From the cell containing the given text, extract its center point as [X, Y] coordinate. 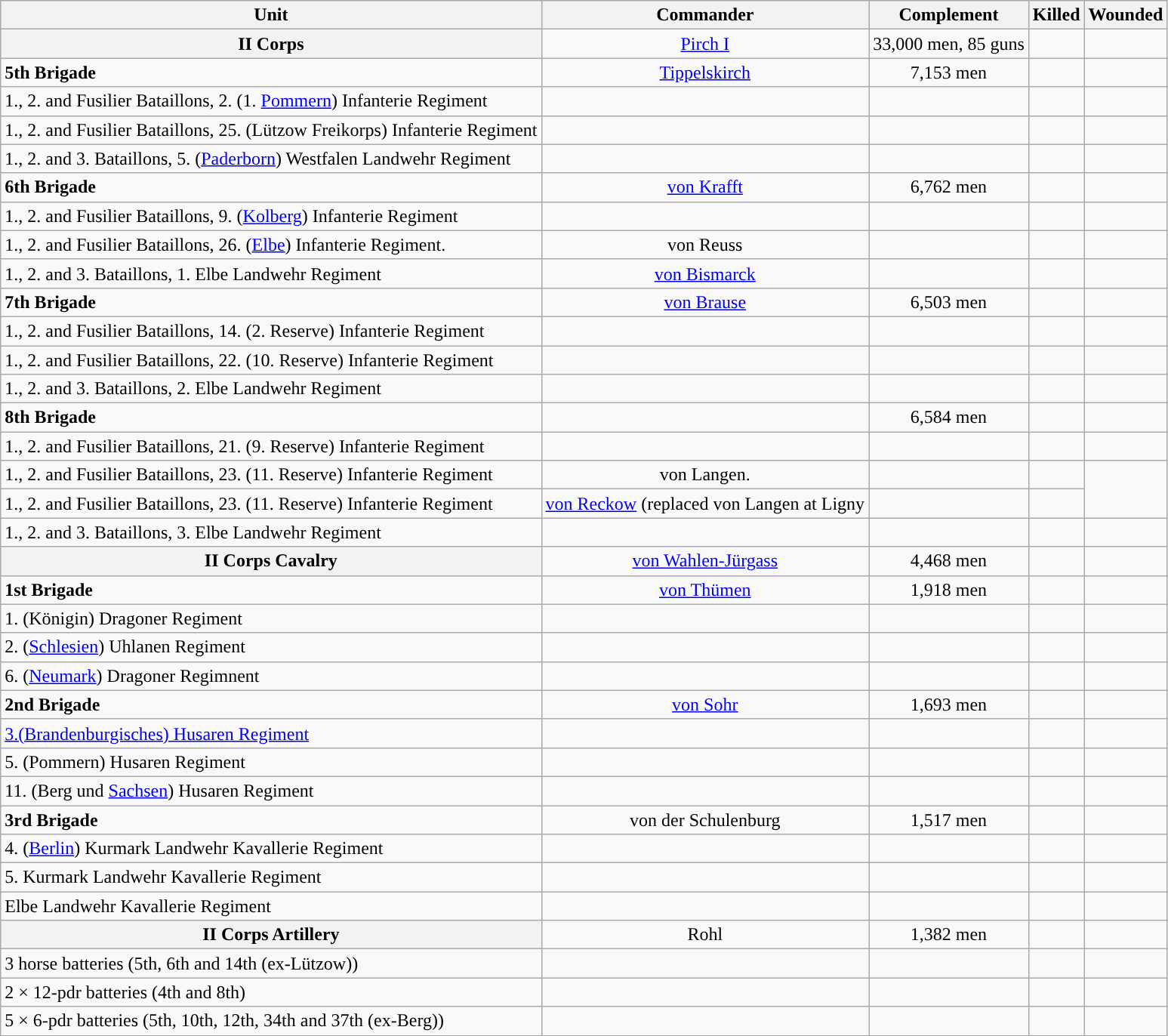
1., 2. and Fusilier Bataillons, 9. (Kolberg) Infanterie Regiment [271, 216]
Wounded [1126, 15]
Pirch I [705, 44]
von Langen. [705, 475]
2 × 12-pdr batteries (4th and 8th) [271, 992]
Killed [1056, 15]
1., 2. and Fusilier Bataillons, 21. (9. Reserve) Infanterie Regiment [271, 446]
11. (Berg und Sachsen) Husaren Regiment [271, 791]
1., 2. and Fusilier Bataillons, 14. (2. Reserve) Infanterie Regiment [271, 331]
1., 2. and 3. Bataillons, 3. Elbe Landwehr Regiment [271, 532]
II Corps Artillery [271, 935]
1., 2. and 3. Bataillons, 5. (Paderborn) Westfalen Landwehr Regiment [271, 159]
3rd Brigade [271, 819]
Commander [705, 15]
von Wahlen-Jürgass [705, 561]
1,517 men [949, 819]
Tippelskirch [705, 72]
6th Brigade [271, 187]
1. (Königin) Dragoner Regiment [271, 618]
II Corps [271, 44]
5 × 6-pdr batteries (5th, 10th, 12th, 34th and 37th (ex-Berg)) [271, 1021]
3.(Brandenburgisches) Husaren Regiment [271, 733]
1,918 men [949, 590]
6,503 men [949, 302]
6,584 men [949, 418]
von der Schulenburg [705, 819]
Unit [271, 15]
Complement [949, 15]
6,762 men [949, 187]
4,468 men [949, 561]
5th Brigade [271, 72]
4. (Berlin) Kurmark Landwehr Kavallerie Regiment [271, 849]
1., 2. and Fusilier Bataillons, 26. (Elbe) Infanterie Regiment. [271, 245]
1., 2. and 3. Bataillons, 2. Elbe Landwehr Regiment [271, 389]
8th Brigade [271, 418]
Rohl [705, 935]
von Bismarck [705, 273]
von Reuss [705, 245]
3 horse batteries (5th, 6th and 14th (ex-Lützow)) [271, 964]
33,000 men, 85 guns [949, 44]
Elbe Landwehr Kavallerie Regiment [271, 906]
von Thümen [705, 590]
1., 2. and 3. Bataillons, 1. Elbe Landwehr Regiment [271, 273]
2nd Brigade [271, 705]
7,153 men [949, 72]
5. (Pommern) Husaren Regiment [271, 762]
von Sohr [705, 705]
von Brause [705, 302]
von Krafft [705, 187]
7th Brigade [271, 302]
1,693 men [949, 705]
1., 2. and Fusilier Bataillons, 25. (Lützow Freikorps) Infanterie Regiment [271, 130]
6. (Neumark) Dragoner Regimnent [271, 676]
von Reckow (replaced von Langen at Ligny [705, 504]
1st Brigade [271, 590]
II Corps Cavalry [271, 561]
1., 2. and Fusilier Bataillons, 2. (1. Pommern) Infanterie Regiment [271, 101]
5. Kurmark Landwehr Kavallerie Regiment [271, 877]
1., 2. and Fusilier Bataillons, 22. (10. Reserve) Infanterie Regiment [271, 360]
1,382 men [949, 935]
2. (Schlesien) Uhlanen Regiment [271, 647]
